Extract the (X, Y) coordinate from the center of the cell holding the provided text.  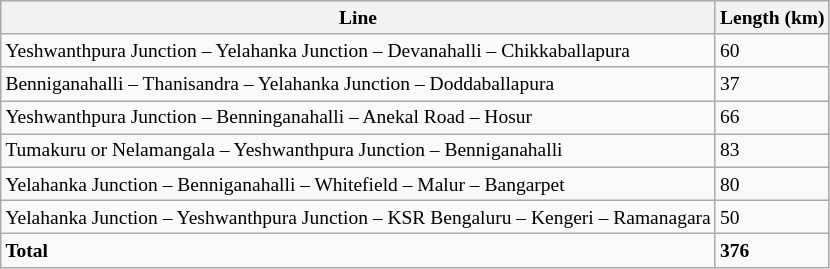
Yelahanka Junction – Benniganahalli – Whitefield – Malur – Bangarpet (358, 184)
60 (772, 50)
Yeshwanthpura Junction – Benninganahalli – Anekal Road – Hosur (358, 118)
Tumakuru or Nelamangala – Yeshwanthpura Junction – Benniganahalli (358, 150)
376 (772, 250)
Benniganahalli – Thanisandra – Yelahanka Junction – Doddaballapura (358, 84)
Line (358, 18)
37 (772, 84)
80 (772, 184)
Length (km) (772, 18)
83 (772, 150)
66 (772, 118)
Yeshwanthpura Junction – Yelahanka Junction – Devanahalli – Chikkaballapura (358, 50)
Total (358, 250)
Yelahanka Junction – Yeshwanthpura Junction – KSR Bengaluru – Kengeri – Ramanagara (358, 216)
50 (772, 216)
